Capture the cell that displays the provided text and extract its [x, y] central coordinate. 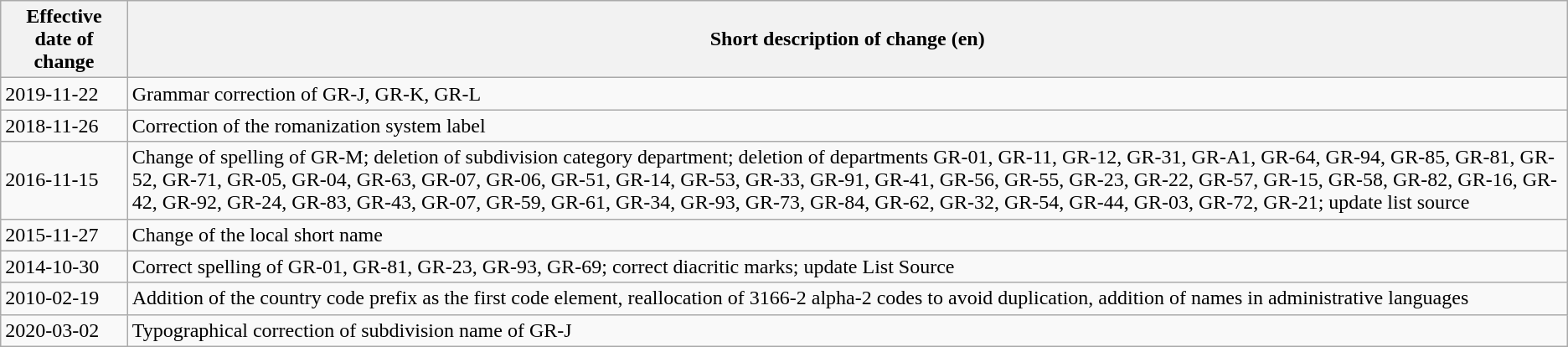
Short description of change (en) [848, 39]
2016-11-15 [64, 180]
Correction of the romanization system label [848, 126]
2010-02-19 [64, 298]
Correct spelling of GR-01, GR-81, GR-23, GR-93, GR-69; correct diacritic marks; update List Source [848, 267]
Grammar correction of GR-J, GR-K, GR-L [848, 94]
Effective date of change [64, 39]
2018-11-26 [64, 126]
2019-11-22 [64, 94]
2015-11-27 [64, 235]
2014-10-30 [64, 267]
Change of the local short name [848, 235]
2020-03-02 [64, 330]
Typographical correction of subdivision name of GR-J [848, 330]
